Determine the [x, y] coordinate at the center of the cell enclosing the given text.  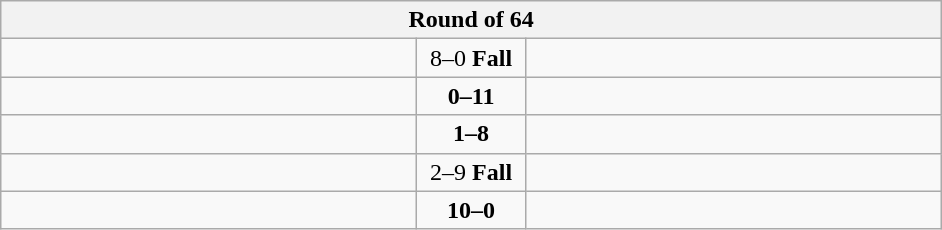
10–0 [472, 210]
2–9 Fall [472, 172]
0–11 [472, 96]
Round of 64 [472, 20]
8–0 Fall [472, 58]
1–8 [472, 134]
